Locate the cell with the specified text and output its (x, y) center coordinate. 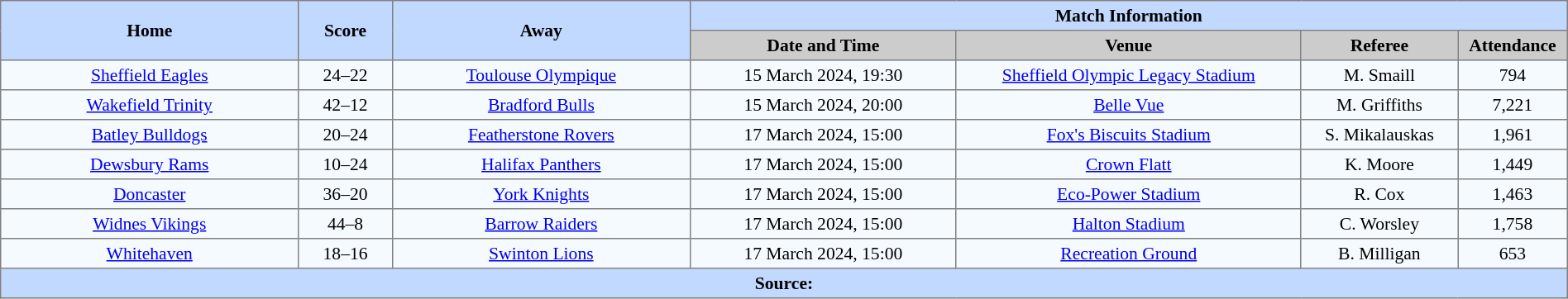
Sheffield Olympic Legacy Stadium (1128, 75)
M. Griffiths (1379, 105)
1,961 (1513, 135)
Away (541, 31)
1,463 (1513, 194)
Match Information (1128, 16)
20–24 (346, 135)
Doncaster (150, 194)
Halton Stadium (1128, 224)
York Knights (541, 194)
15 March 2024, 20:00 (823, 105)
Fox's Biscuits Stadium (1128, 135)
Whitehaven (150, 254)
15 March 2024, 19:30 (823, 75)
Referee (1379, 45)
Swinton Lions (541, 254)
K. Moore (1379, 164)
S. Mikalauskas (1379, 135)
Date and Time (823, 45)
Attendance (1513, 45)
Featherstone Rovers (541, 135)
B. Milligan (1379, 254)
Halifax Panthers (541, 164)
Score (346, 31)
7,221 (1513, 105)
44–8 (346, 224)
Source: (784, 283)
36–20 (346, 194)
Widnes Vikings (150, 224)
Recreation Ground (1128, 254)
794 (1513, 75)
1,758 (1513, 224)
653 (1513, 254)
Venue (1128, 45)
Crown Flatt (1128, 164)
Barrow Raiders (541, 224)
Bradford Bulls (541, 105)
M. Smaill (1379, 75)
Dewsbury Rams (150, 164)
C. Worsley (1379, 224)
R. Cox (1379, 194)
24–22 (346, 75)
Batley Bulldogs (150, 135)
Toulouse Olympique (541, 75)
Wakefield Trinity (150, 105)
42–12 (346, 105)
Belle Vue (1128, 105)
18–16 (346, 254)
1,449 (1513, 164)
Eco-Power Stadium (1128, 194)
Sheffield Eagles (150, 75)
10–24 (346, 164)
Home (150, 31)
